Return [X, Y] of the center of cell containing provided text 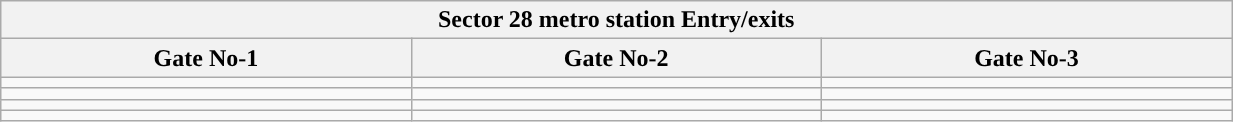
Gate No-3 [1026, 58]
Gate No-1 [206, 58]
Gate No-2 [616, 58]
Sector 28 metro station Entry/exits [616, 20]
